Determine the (x, y) coordinate at the center of the cell enclosing the given text.  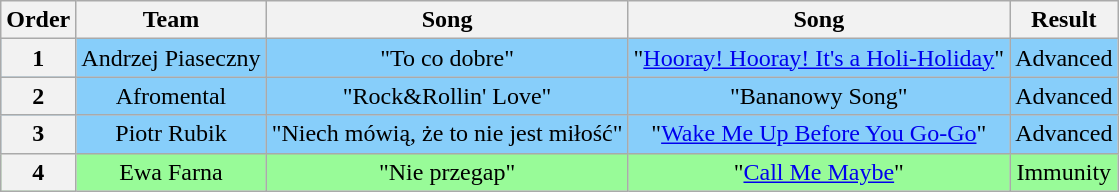
"To co dobre" (447, 58)
Ewa Farna (171, 172)
"Bananowy Song" (819, 96)
"Call Me Maybe" (819, 172)
Team (171, 20)
"Hooray! Hooray! It's a Holi-Holiday" (819, 58)
1 (38, 58)
"Rock&Rollin' Love" (447, 96)
Result (1064, 20)
3 (38, 134)
Immunity (1064, 172)
"Nie przegap" (447, 172)
Piotr Rubik (171, 134)
Afromental (171, 96)
2 (38, 96)
Order (38, 20)
"Niech mówią, że to nie jest miłość" (447, 134)
4 (38, 172)
Andrzej Piaseczny (171, 58)
"Wake Me Up Before You Go-Go" (819, 134)
